Capture the cell that displays the provided text and extract its [X, Y] central coordinate. 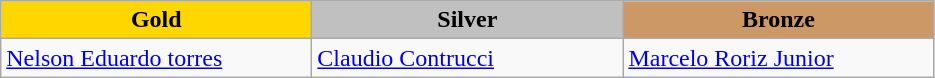
Claudio Contrucci [468, 58]
Gold [156, 20]
Silver [468, 20]
Bronze [778, 20]
Marcelo Roriz Junior [778, 58]
Nelson Eduardo torres [156, 58]
